Identify which cell holds the provided text, then report its (x, y) central coordinate. 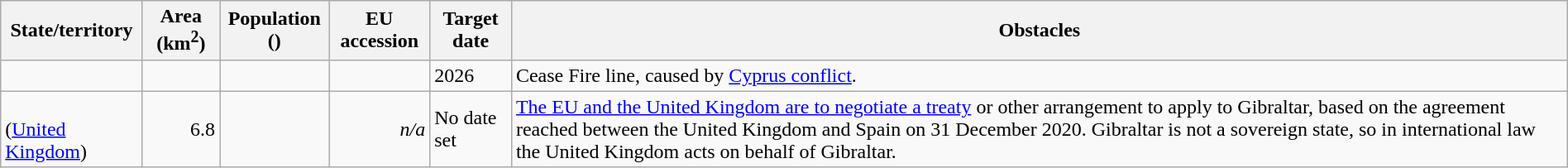
Target date (471, 31)
No date set (471, 129)
(United Kingdom) (71, 129)
n/a (380, 129)
Area (km2) (181, 31)
EU accession (380, 31)
Obstacles (1039, 31)
2026 (471, 75)
6.8 (181, 129)
State/territory (71, 31)
Cease Fire line, caused by Cyprus conflict. (1039, 75)
Population () (275, 31)
